Locate the cell with the specified text and output its [X, Y] center coordinate. 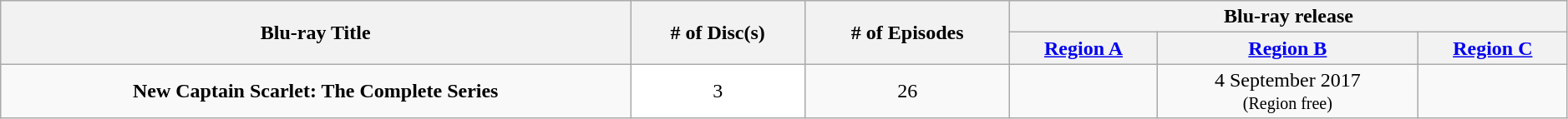
Region C [1492, 48]
# of Episodes [907, 32]
3 [718, 92]
Blu-ray Title [316, 32]
# of Disc(s) [718, 32]
26 [907, 92]
Region A [1084, 48]
Blu-ray release [1289, 17]
4 September 2017 (Region free) [1287, 92]
New Captain Scarlet: The Complete Series [316, 92]
Region B [1287, 48]
